Determine the [X, Y] coordinate at the center of the cell enclosing the given text.  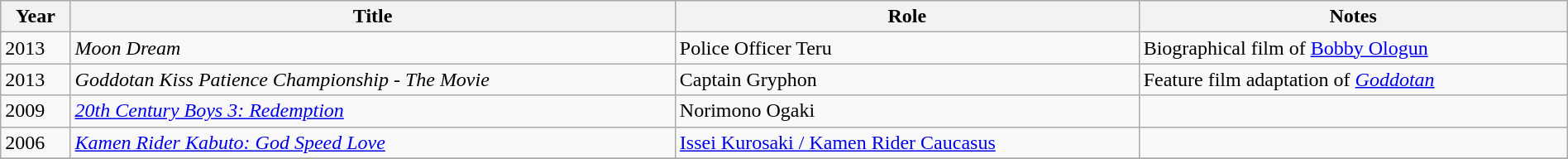
Role [906, 17]
Captain Gryphon [906, 79]
Biographical film of Bobby Ologun [1353, 48]
Year [36, 17]
Kamen Rider Kabuto: God Speed Love [372, 142]
2009 [36, 111]
Norimono Ogaki [906, 111]
Title [372, 17]
Goddotan Kiss Patience Championship - The Movie [372, 79]
2006 [36, 142]
Moon Dream [372, 48]
Feature film adaptation of Goddotan [1353, 79]
Issei Kurosaki / Kamen Rider Caucasus [906, 142]
20th Century Boys 3: Redemption [372, 111]
Police Officer Teru [906, 48]
Notes [1353, 17]
